Return the (x, y) coordinate for the center point of the cell that contains the specified text.  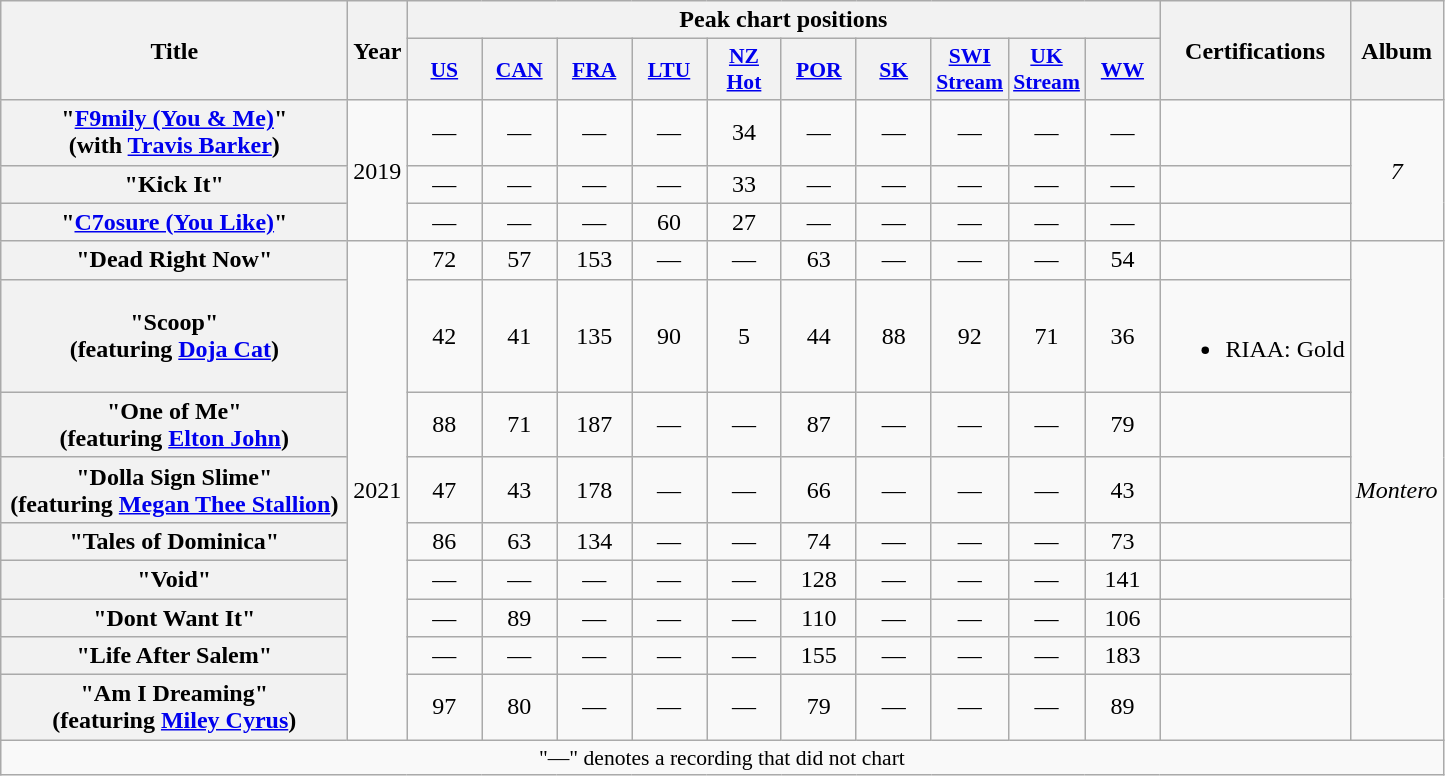
73 (1122, 541)
"Dont Want It" (174, 617)
57 (520, 260)
27 (744, 222)
66 (818, 490)
187 (594, 424)
7 (1396, 170)
2019 (378, 170)
FRA (594, 70)
106 (1122, 617)
90 (670, 336)
Certifications (1255, 50)
"Life After Salem" (174, 656)
"Am I Dreaming"(featuring Miley Cyrus) (174, 708)
87 (818, 424)
"Kick It" (174, 184)
2021 (378, 490)
34 (744, 132)
POR (818, 70)
41 (520, 336)
183 (1122, 656)
Album (1396, 50)
74 (818, 541)
"Void" (174, 579)
"Dead Right Now" (174, 260)
36 (1122, 336)
141 (1122, 579)
92 (970, 336)
"C7osure (You Like)" (174, 222)
155 (818, 656)
80 (520, 708)
72 (444, 260)
178 (594, 490)
"F9mily (You & Me)"(with Travis Barker) (174, 132)
"Tales of Dominica" (174, 541)
Year (378, 50)
Title (174, 50)
5 (744, 336)
86 (444, 541)
134 (594, 541)
US (444, 70)
54 (1122, 260)
60 (670, 222)
97 (444, 708)
Montero (1396, 490)
110 (818, 617)
47 (444, 490)
NZHot (744, 70)
SK (894, 70)
"One of Me"(featuring Elton John) (174, 424)
CAN (520, 70)
UKStream (1046, 70)
Peak chart positions (784, 20)
SWIStream (970, 70)
WW (1122, 70)
44 (818, 336)
33 (744, 184)
LTU (670, 70)
42 (444, 336)
"Scoop"(featuring Doja Cat) (174, 336)
153 (594, 260)
"Dolla Sign Slime"(featuring Megan Thee Stallion) (174, 490)
135 (594, 336)
RIAA: Gold (1255, 336)
128 (818, 579)
"—" denotes a recording that did not chart (722, 758)
